Detect which cell encompasses the target text, then output its [X, Y] center coordinate. 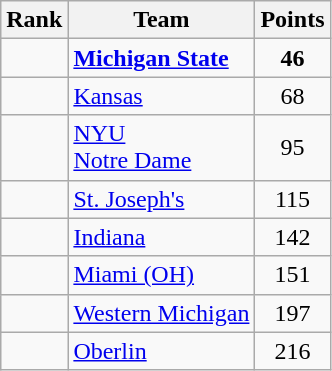
46 [292, 58]
Miami (OH) [162, 275]
St. Joseph's [162, 199]
95 [292, 148]
Western Michigan [162, 313]
Team [162, 20]
Michigan State [162, 58]
Kansas [162, 96]
Indiana [162, 237]
197 [292, 313]
151 [292, 275]
142 [292, 237]
216 [292, 351]
115 [292, 199]
Rank [34, 20]
NYUNotre Dame [162, 148]
68 [292, 96]
Oberlin [162, 351]
Points [292, 20]
